Identify which cell holds the provided text, then report its (x, y) central coordinate. 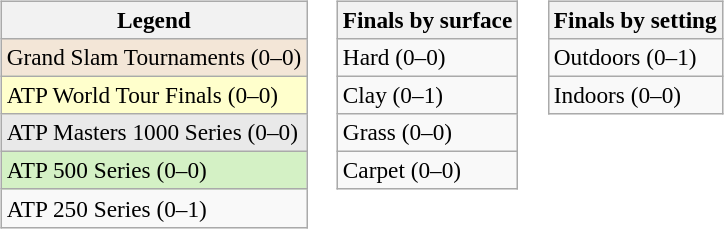
Finals by surface (427, 20)
Grass (0–0) (427, 133)
Hard (0–0) (427, 57)
Finals by setting (635, 20)
ATP 500 Series (0–0) (154, 171)
Carpet (0–0) (427, 171)
Legend (154, 20)
Grand Slam Tournaments (0–0) (154, 57)
ATP 250 Series (0–1) (154, 208)
ATP Masters 1000 Series (0–0) (154, 133)
Indoors (0–0) (635, 95)
Outdoors (0–1) (635, 57)
Clay (0–1) (427, 95)
ATP World Tour Finals (0–0) (154, 95)
